Detect which cell encompasses the target text, then output its (X, Y) center coordinate. 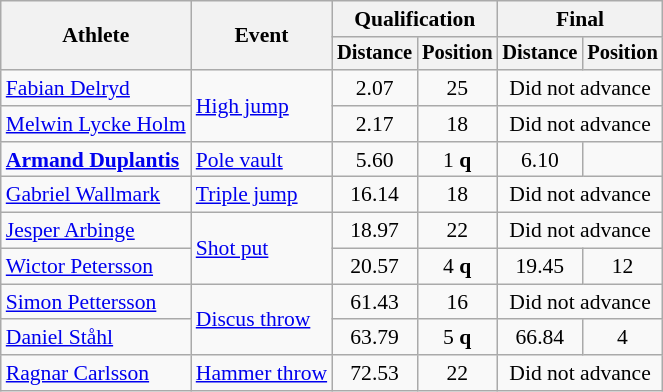
61.43 (374, 302)
Gabriel Wallmark (96, 195)
Wictor Petersson (96, 267)
19.45 (540, 267)
Athlete (96, 36)
5 q (457, 338)
Discus throw (262, 320)
Final (580, 19)
4 q (457, 267)
20.57 (374, 267)
12 (622, 267)
5.60 (374, 160)
16.14 (374, 195)
Pole vault (262, 160)
6.10 (540, 160)
Melwin Lycke Holm (96, 124)
66.84 (540, 338)
Shot put (262, 248)
25 (457, 88)
Jesper Arbinge (96, 231)
63.79 (374, 338)
Daniel Ståhl (96, 338)
72.53 (374, 373)
2.07 (374, 88)
Qualification (414, 19)
1 q (457, 160)
Ragnar Carlsson (96, 373)
Hammer throw (262, 373)
Simon Pettersson (96, 302)
Armand Duplantis (96, 160)
Fabian Delryd (96, 88)
2.17 (374, 124)
Triple jump (262, 195)
18.97 (374, 231)
High jump (262, 106)
Event (262, 36)
4 (622, 338)
16 (457, 302)
